Identify which cell holds the provided text, then report its (x, y) central coordinate. 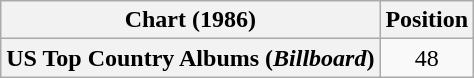
Position (427, 20)
Chart (1986) (190, 20)
48 (427, 58)
US Top Country Albums (Billboard) (190, 58)
